Search for the cell housing the specified text and yield its (x, y) center coordinate. 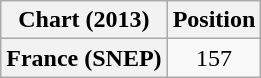
Position (214, 20)
157 (214, 58)
Chart (2013) (84, 20)
France (SNEP) (84, 58)
